Detect which cell encompasses the target text, then output its [X, Y] center coordinate. 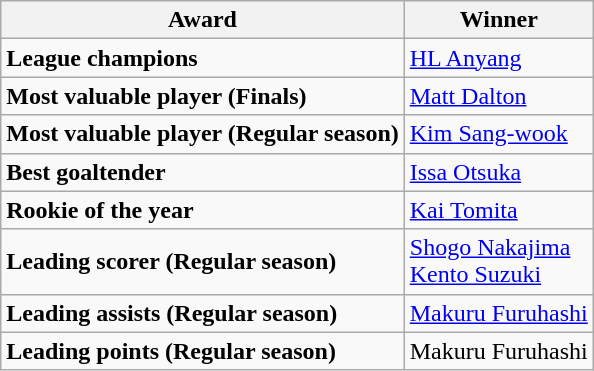
Shogo Nakajima Kento Suzuki [498, 262]
Most valuable player (Finals) [203, 96]
Winner [498, 20]
Leading assists (Regular season) [203, 313]
Leading scorer (Regular season) [203, 262]
HL Anyang [498, 58]
Most valuable player (Regular season) [203, 134]
Issa Otsuka [498, 172]
Leading points (Regular season) [203, 351]
Rookie of the year [203, 210]
Best goaltender [203, 172]
League champions [203, 58]
Award [203, 20]
Matt Dalton [498, 96]
Kim Sang-wook [498, 134]
Kai Tomita [498, 210]
